From the cell containing the given text, extract its center point as (X, Y) coordinate. 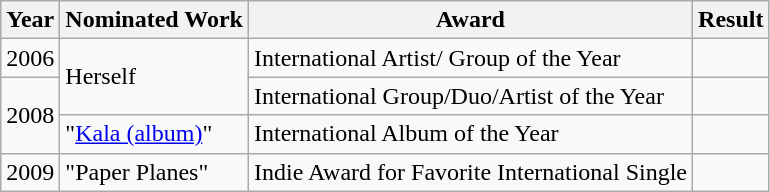
International Artist/ Group of the Year (470, 58)
Result (731, 20)
2008 (30, 115)
International Album of the Year (470, 134)
Herself (154, 77)
2009 (30, 172)
Indie Award for Favorite International Single (470, 172)
"Kala (album)" (154, 134)
"Paper Planes" (154, 172)
Year (30, 20)
International Group/Duo/Artist of the Year (470, 96)
2006 (30, 58)
Award (470, 20)
Nominated Work (154, 20)
